Pinpoint the cell where the given text exists, returning its [x, y] midpoint coordinate. 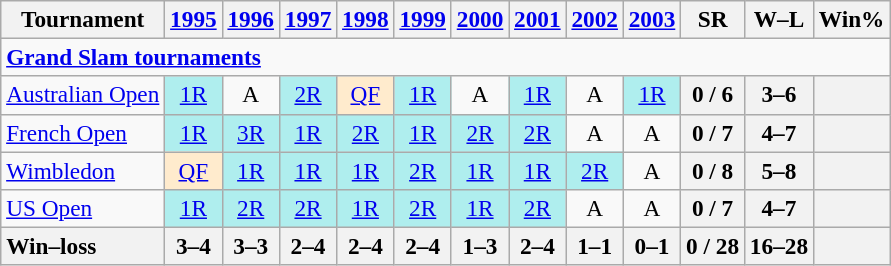
0–1 [652, 246]
1998 [366, 19]
1997 [308, 19]
1996 [250, 19]
2003 [652, 19]
1995 [194, 19]
Australian Open [83, 95]
3–6 [778, 95]
5–8 [778, 170]
French Open [83, 133]
2000 [480, 19]
W–L [778, 19]
0 / 8 [713, 170]
1–1 [594, 246]
Wimbledon [83, 170]
Grand Slam tournaments [446, 57]
3–3 [250, 246]
Win% [851, 19]
1999 [422, 19]
Tournament [83, 19]
3R [250, 133]
2001 [538, 19]
16–28 [778, 246]
1–3 [480, 246]
US Open [83, 208]
0 / 6 [713, 95]
Win–loss [83, 246]
2002 [594, 19]
0 / 28 [713, 246]
SR [713, 19]
3–4 [194, 246]
